Pinpoint the cell where the given text exists, returning its (x, y) midpoint coordinate. 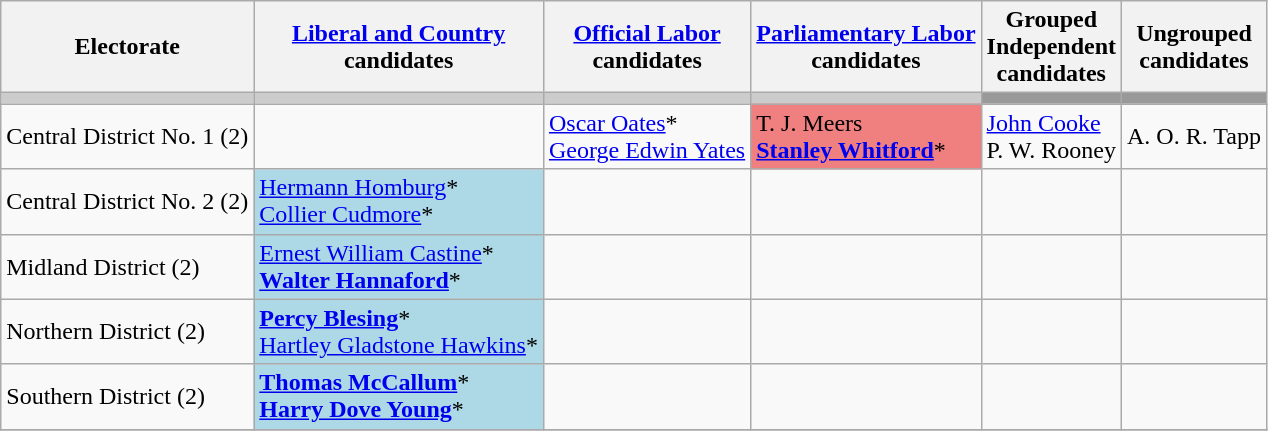
John Cooke P. W. Rooney (1051, 136)
Central District No. 2 (2) (128, 202)
Ernest William Castine*Walter Hannaford* (399, 266)
Official Labor candidates (646, 47)
Northern District (2) (128, 332)
T. J. MeersStanley Whitford* (866, 136)
Percy Blesing*Hartley Gladstone Hawkins* (399, 332)
Oscar Oates*George Edwin Yates (646, 136)
Electorate (128, 47)
Hermann Homburg*Collier Cudmore* (399, 202)
Midland District (2) (128, 266)
Liberal and Country candidates (399, 47)
Southern District (2) (128, 396)
Central District No. 1 (2) (128, 136)
Thomas McCallum*Harry Dove Young* (399, 396)
Ungrouped candidates (1194, 47)
A. O. R. Tapp (1194, 136)
Grouped Independent candidates (1051, 47)
Parliamentary Labor candidates (866, 47)
